Extract the [X, Y] coordinate from the center of the cell holding the provided text.  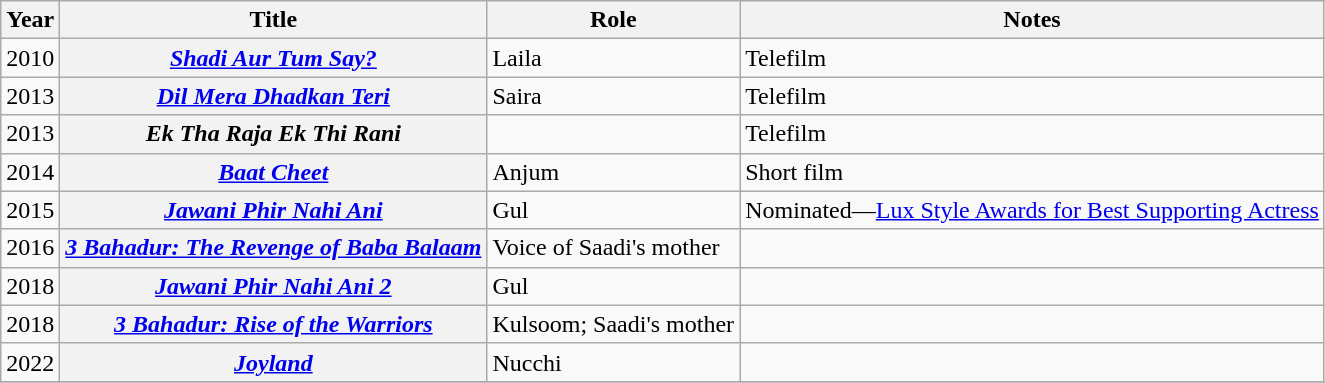
Jawani Phir Nahi Ani [274, 210]
Title [274, 20]
Short film [1032, 172]
2022 [30, 362]
Nominated—Lux Style Awards for Best Supporting Actress [1032, 210]
3 Bahadur: The Revenge of Baba Balaam [274, 248]
2010 [30, 58]
2014 [30, 172]
Jawani Phir Nahi Ani 2 [274, 286]
Voice of Saadi's mother [614, 248]
Role [614, 20]
Joyland [274, 362]
2015 [30, 210]
Shadi Aur Tum Say? [274, 58]
Anjum [614, 172]
Dil Mera Dhadkan Teri [274, 96]
Kulsoom; Saadi's mother [614, 324]
Saira [614, 96]
3 Bahadur: Rise of the Warriors [274, 324]
Baat Cheet [274, 172]
2016 [30, 248]
Laila [614, 58]
Ek Tha Raja Ek Thi Rani [274, 134]
Year [30, 20]
Nucchi [614, 362]
Notes [1032, 20]
